Identify which cell holds the provided text, then report its [x, y] central coordinate. 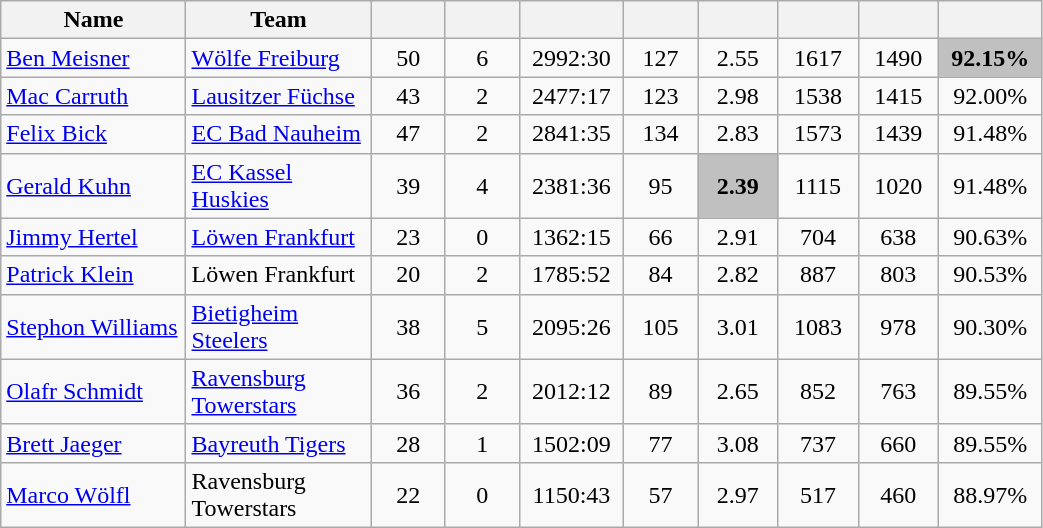
1617 [818, 58]
2095:26 [571, 326]
47 [408, 134]
1502:09 [571, 443]
660 [898, 443]
39 [408, 186]
EC Bad Nauheim [278, 134]
90.30% [990, 326]
2.55 [738, 58]
90.63% [990, 237]
1490 [898, 58]
1439 [898, 134]
50 [408, 58]
Patrick Klein [94, 275]
Wölfe Freiburg [278, 58]
Bayreuth Tigers [278, 443]
1115 [818, 186]
852 [818, 392]
2841:35 [571, 134]
Lausitzer Füchse [278, 96]
5 [482, 326]
Gerald Kuhn [94, 186]
1538 [818, 96]
4 [482, 186]
704 [818, 237]
803 [898, 275]
Brett Jaeger [94, 443]
2.97 [738, 494]
2.82 [738, 275]
2.98 [738, 96]
Marco Wölfl [94, 494]
89 [661, 392]
22 [408, 494]
978 [898, 326]
1020 [898, 186]
36 [408, 392]
737 [818, 443]
1150:43 [571, 494]
28 [408, 443]
84 [661, 275]
2.91 [738, 237]
Stephon Williams [94, 326]
57 [661, 494]
EC Kassel Huskies [278, 186]
1573 [818, 134]
460 [898, 494]
127 [661, 58]
43 [408, 96]
1 [482, 443]
638 [898, 237]
2381:36 [571, 186]
2.83 [738, 134]
20 [408, 275]
6 [482, 58]
1083 [818, 326]
66 [661, 237]
3.08 [738, 443]
90.53% [990, 275]
Team [278, 20]
88.97% [990, 494]
Bietigheim Steelers [278, 326]
105 [661, 326]
134 [661, 134]
Name [94, 20]
1415 [898, 96]
Ben Meisner [94, 58]
77 [661, 443]
3.01 [738, 326]
23 [408, 237]
123 [661, 96]
Olafr Schmidt [94, 392]
517 [818, 494]
2992:30 [571, 58]
1362:15 [571, 237]
2012:12 [571, 392]
Felix Bick [94, 134]
95 [661, 186]
92.15% [990, 58]
2.39 [738, 186]
1785:52 [571, 275]
2477:17 [571, 96]
38 [408, 326]
92.00% [990, 96]
Mac Carruth [94, 96]
Jimmy Hertel [94, 237]
887 [818, 275]
763 [898, 392]
2.65 [738, 392]
